Extract the (x, y) coordinate from the center of the cell holding the provided text.  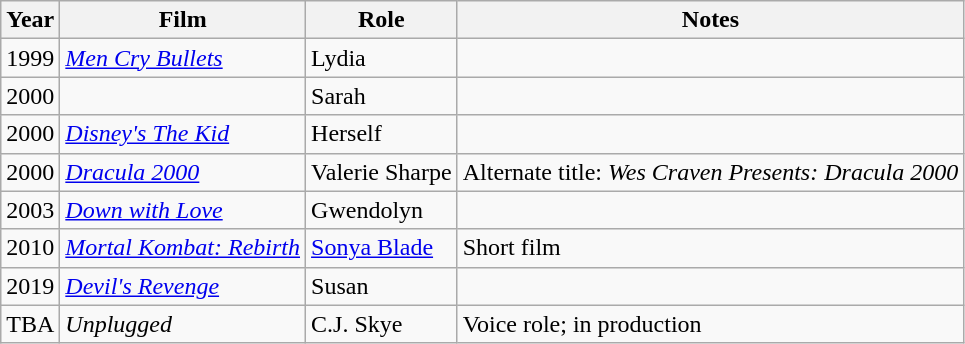
Valerie Sharpe (382, 172)
Men Cry Bullets (183, 58)
2019 (30, 286)
Gwendolyn (382, 210)
1999 (30, 58)
Lydia (382, 58)
Alternate title: Wes Craven Presents: Dracula 2000 (710, 172)
Herself (382, 134)
Voice role; in production (710, 324)
Devil's Revenge (183, 286)
Down with Love (183, 210)
Sarah (382, 96)
Unplugged (183, 324)
Susan (382, 286)
2003 (30, 210)
Disney's The Kid (183, 134)
Mortal Kombat: Rebirth (183, 248)
C.J. Skye (382, 324)
2010 (30, 248)
Short film (710, 248)
Dracula 2000 (183, 172)
Year (30, 20)
TBA (30, 324)
Sonya Blade (382, 248)
Role (382, 20)
Notes (710, 20)
Film (183, 20)
